Find where the given text appears and provide that cell's center as (x, y) coordinate. 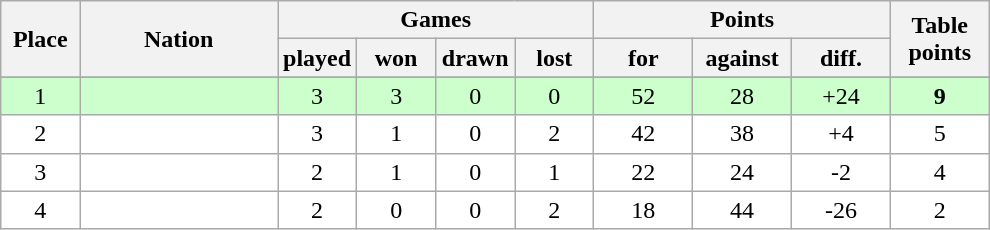
diff. (842, 58)
Points (742, 20)
-26 (842, 210)
24 (742, 172)
Nation (179, 39)
+4 (842, 134)
Games (436, 20)
18 (644, 210)
Tablepoints (940, 39)
22 (644, 172)
42 (644, 134)
28 (742, 96)
5 (940, 134)
drawn (476, 58)
against (742, 58)
+24 (842, 96)
Place (40, 39)
-2 (842, 172)
lost (554, 58)
won (396, 58)
9 (940, 96)
played (318, 58)
52 (644, 96)
38 (742, 134)
44 (742, 210)
for (644, 58)
